Identify which cell holds the provided text, then report its [X, Y] central coordinate. 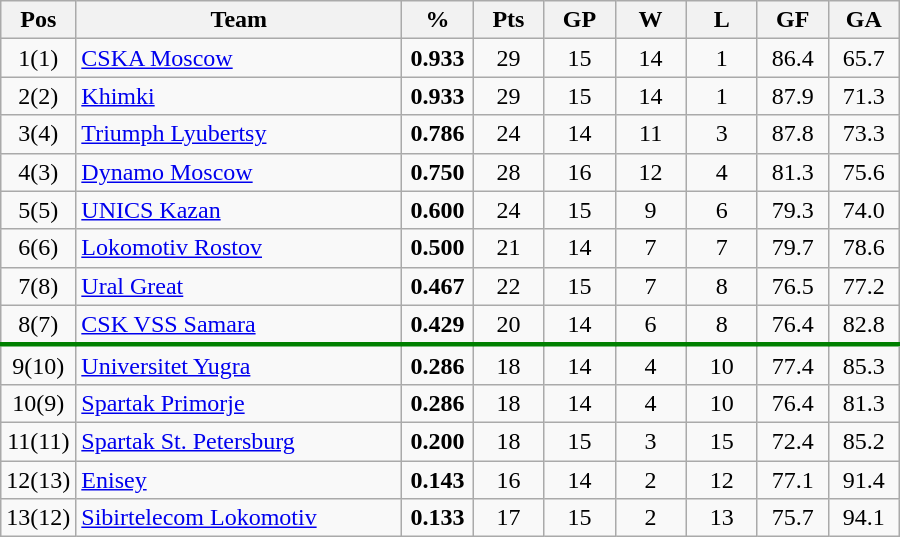
UNICS Kazan [239, 210]
75.7 [792, 518]
6(6) [38, 248]
0.600 [438, 210]
3(4) [38, 134]
20 [508, 325]
Spartak Primorje [239, 403]
Universitet Yugra [239, 365]
Lokomotiv Rostov [239, 248]
0.429 [438, 325]
% [438, 20]
0.750 [438, 172]
Pts [508, 20]
Enisey [239, 479]
11(11) [38, 441]
77.2 [864, 286]
0.500 [438, 248]
5(5) [38, 210]
CSK VSS Samara [239, 325]
87.8 [792, 134]
11 [650, 134]
74.0 [864, 210]
Pos [38, 20]
75.6 [864, 172]
0.143 [438, 479]
Khimki [239, 96]
77.4 [792, 365]
87.9 [792, 96]
21 [508, 248]
GP [580, 20]
94.1 [864, 518]
0.200 [438, 441]
Sibirtelecom Lokomotiv [239, 518]
Team [239, 20]
82.8 [864, 325]
77.1 [792, 479]
85.2 [864, 441]
72.4 [792, 441]
12(13) [38, 479]
Spartak St. Petersburg [239, 441]
4(3) [38, 172]
0.786 [438, 134]
Dynamo Moscow [239, 172]
13(12) [38, 518]
85.3 [864, 365]
L [722, 20]
1(1) [38, 58]
79.3 [792, 210]
GA [864, 20]
22 [508, 286]
9(10) [38, 365]
91.4 [864, 479]
9 [650, 210]
GF [792, 20]
Ural Great [239, 286]
79.7 [792, 248]
73.3 [864, 134]
W [650, 20]
7(8) [38, 286]
13 [722, 518]
86.4 [792, 58]
76.5 [792, 286]
8(7) [38, 325]
CSKA Moscow [239, 58]
Triumph Lyubertsy [239, 134]
71.3 [864, 96]
0.133 [438, 518]
17 [508, 518]
2(2) [38, 96]
10(9) [38, 403]
65.7 [864, 58]
0.467 [438, 286]
28 [508, 172]
78.6 [864, 248]
